Output the [X, Y] coordinate of the center of the cell containing the given text.  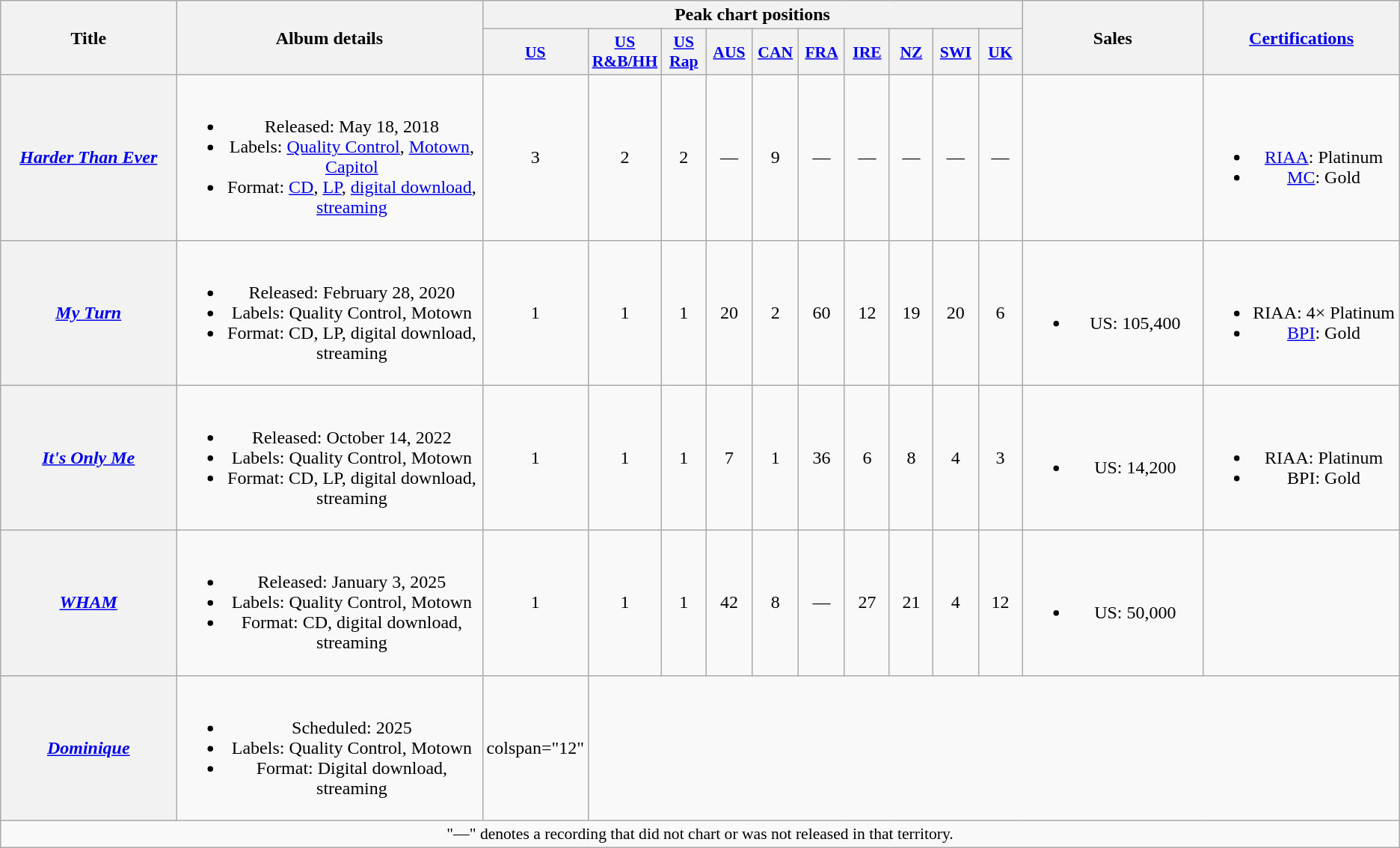
Sales [1113, 37]
Released: May 18, 2018Labels: Quality Control, Motown, CapitolFormat: CD, LP, digital download, streaming [329, 157]
"—" denotes a recording that did not chart or was not released in that territory. [700, 834]
Released: February 28, 2020Labels: Quality Control, MotownFormat: CD, LP, digital download, streaming [329, 313]
42 [728, 603]
Album details [329, 37]
US [535, 52]
7 [728, 458]
Scheduled: 2025Labels: Quality Control, MotownFormat: Digital download, streaming [329, 748]
Released: October 14, 2022Labels: Quality Control, MotownFormat: CD, LP, digital download, streaming [329, 458]
36 [822, 458]
Released: January 3, 2025Labels: Quality Control, MotownFormat: CD, digital download, streaming [329, 603]
19 [911, 313]
Title [88, 37]
FRA [822, 52]
RIAA: 4× PlatinumBPI: Gold [1301, 313]
My Turn [88, 313]
Peak chart positions [752, 15]
27 [867, 603]
60 [822, 313]
SWI [956, 52]
IRE [867, 52]
RIAA: PlatinumBPI: Gold [1301, 458]
UK [1000, 52]
colspan="12" [535, 748]
US: 50,000 [1113, 603]
Harder Than Ever [88, 157]
RIAA: PlatinumMC: Gold [1301, 157]
Dominique [88, 748]
US: 14,200 [1113, 458]
US: 105,400 [1113, 313]
AUS [728, 52]
It's Only Me [88, 458]
USR&B/HH [625, 52]
USRap [684, 52]
Certifications [1301, 37]
9 [776, 157]
WHAM [88, 603]
21 [911, 603]
CAN [776, 52]
NZ [911, 52]
